Identify which cell holds the provided text, then report its (X, Y) central coordinate. 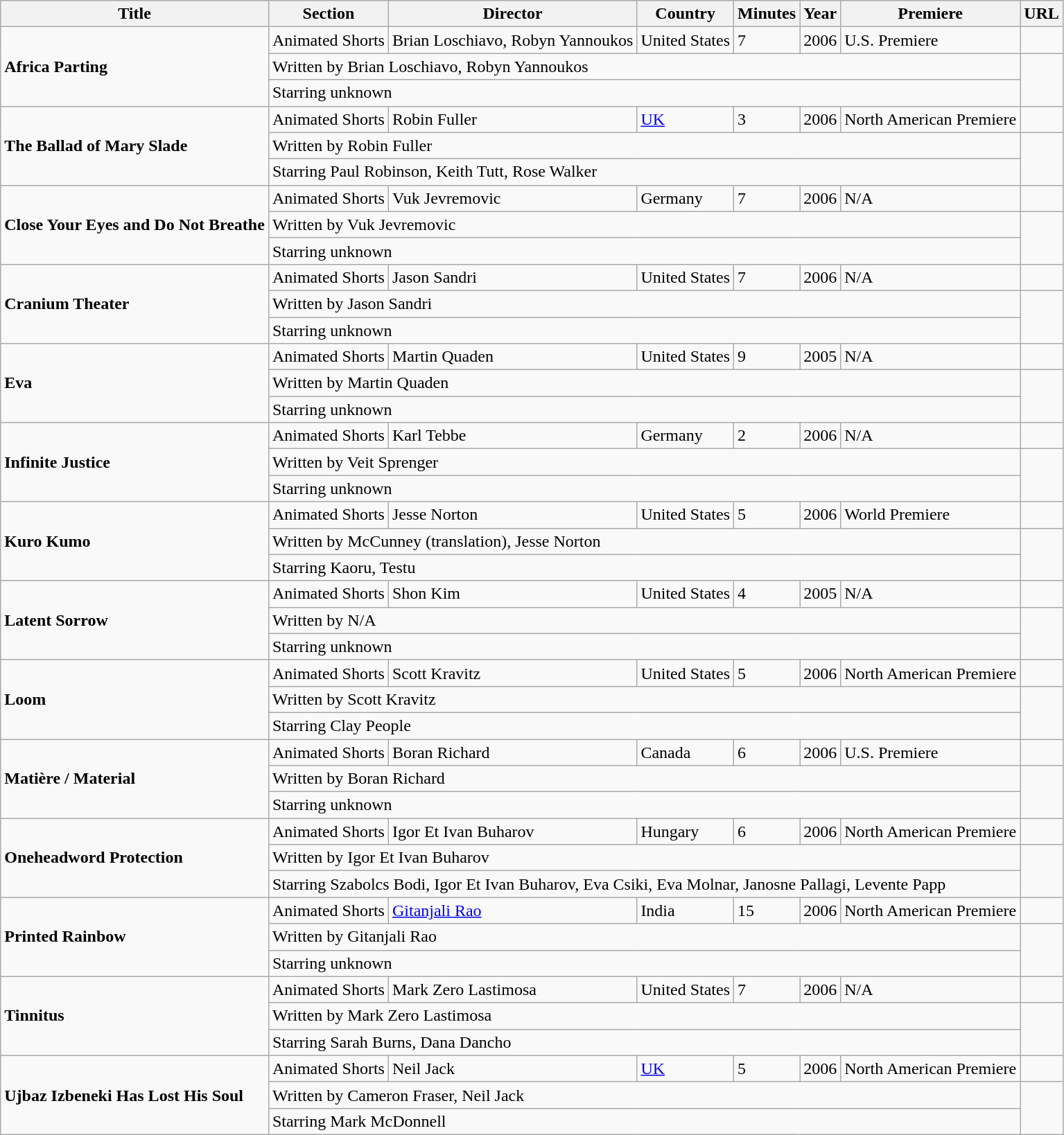
Shon Kim (512, 594)
Karl Tebbe (512, 436)
Robin Fuller (512, 119)
Matière / Material (134, 778)
Premiere (930, 14)
Starring Paul Robinson, Keith Tutt, Rose Walker (644, 172)
Starring Clay People (644, 725)
Minutes (767, 14)
9 (767, 357)
Oneheadword Protection (134, 858)
2 (767, 436)
Director (512, 14)
Infinite Justice (134, 462)
Written by Cameron Fraser, Neil Jack (644, 1095)
3 (767, 119)
Written by Jason Sandri (644, 303)
Close Your Eyes and Do Not Breathe (134, 225)
Kuro Kumo (134, 541)
Written by McCunney (translation), Jesse Norton (644, 541)
Written by Vuk Jevremovic (644, 225)
Canada (686, 752)
Starring Kaoru, Testu (644, 567)
Title (134, 14)
Africa Parting (134, 67)
Martin Quaden (512, 357)
Printed Rainbow (134, 937)
Vuk Jevremovic (512, 198)
Country (686, 14)
Written by Boran Richard (644, 779)
Boran Richard (512, 752)
Year (821, 14)
Neil Jack (512, 1068)
Starring Szabolcs Bodi, Igor Et Ivan Buharov, Eva Csiki, Eva Molnar, Janosne Pallagi, Levente Papp (644, 884)
Written by Martin Quaden (644, 383)
Mark Zero Lastimosa (512, 989)
Latent Sorrow (134, 620)
India (686, 910)
Written by Brian Loschiavo, Robyn Yannoukos (644, 67)
Cranium Theater (134, 303)
URL (1042, 14)
Eva (134, 383)
Tinnitus (134, 1016)
Scott Kravitz (512, 673)
Written by Gitanjali Rao (644, 937)
Written by Robin Fuller (644, 146)
Written by Veit Sprenger (644, 462)
Gitanjali Rao (512, 910)
4 (767, 594)
Section (329, 14)
Igor Et Ivan Buharov (512, 832)
Written by Scott Kravitz (644, 699)
Written by Mark Zero Lastimosa (644, 1016)
Loom (134, 699)
Written by Igor Et Ivan Buharov (644, 858)
Hungary (686, 832)
Written by N/A (644, 620)
Jason Sandri (512, 277)
15 (767, 910)
Ujbaz Izbeneki Has Lost His Soul (134, 1095)
Brian Loschiavo, Robyn Yannoukos (512, 40)
Starring Sarah Burns, Dana Dancho (644, 1042)
World Premiere (930, 515)
The Ballad of Mary Slade (134, 146)
Jesse Norton (512, 515)
Starring Mark McDonnell (644, 1121)
